Provide the [x, y] coordinate of the cell's center where the given text is located.  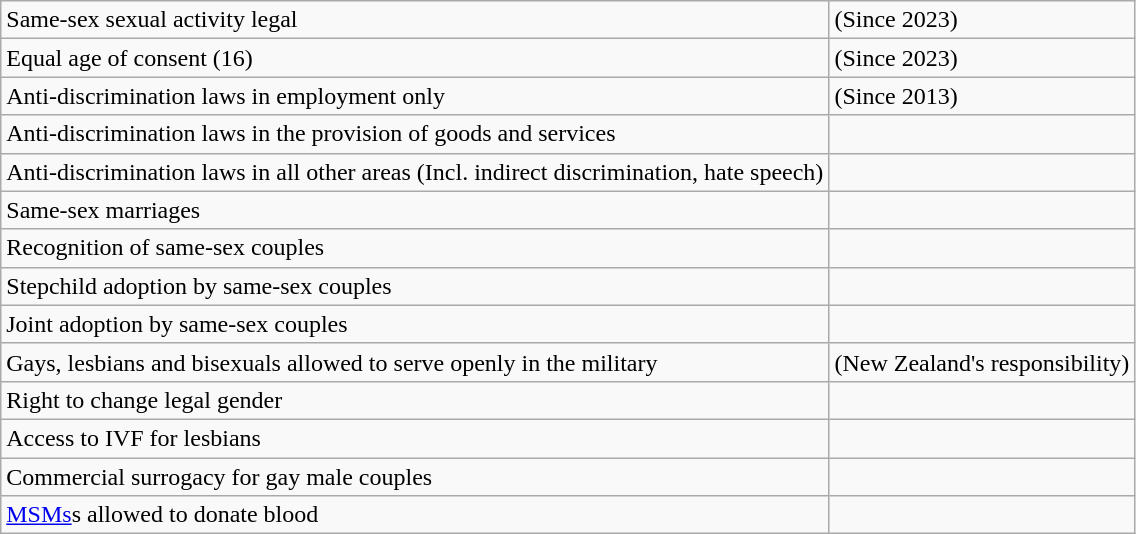
Access to IVF for lesbians [415, 438]
Gays, lesbians and bisexuals allowed to serve openly in the military [415, 362]
Anti-discrimination laws in employment only [415, 96]
Recognition of same-sex couples [415, 248]
Joint adoption by same-sex couples [415, 324]
MSMss allowed to donate blood [415, 515]
Commercial surrogacy for gay male couples [415, 477]
Anti-discrimination laws in all other areas (Incl. indirect discrimination, hate speech) [415, 172]
Same-sex marriages [415, 210]
Anti-discrimination laws in the provision of goods and services [415, 134]
Equal age of consent (16) [415, 58]
(Since 2013) [982, 96]
Stepchild adoption by same-sex couples [415, 286]
Same-sex sexual activity legal [415, 20]
(New Zealand's responsibility) [982, 362]
Right to change legal gender [415, 400]
